Locate the cell with the specified text and output its (X, Y) center coordinate. 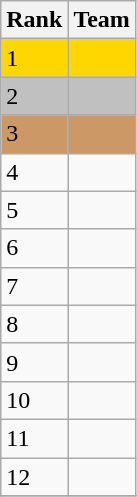
7 (34, 286)
4 (34, 172)
Team (102, 20)
12 (34, 477)
6 (34, 248)
11 (34, 438)
5 (34, 210)
Rank (34, 20)
9 (34, 362)
2 (34, 96)
8 (34, 324)
3 (34, 134)
10 (34, 400)
1 (34, 58)
